Pinpoint the cell where the given text exists, returning its (X, Y) midpoint coordinate. 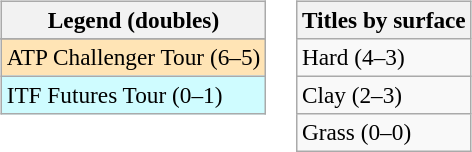
Titles by surface (384, 20)
Grass (0–0) (384, 133)
ITF Futures Tour (0–1) (133, 95)
Legend (doubles) (133, 20)
Hard (4–3) (384, 57)
ATP Challenger Tour (6–5) (133, 57)
Clay (2–3) (384, 95)
